Capture the cell that displays the provided text and extract its (X, Y) central coordinate. 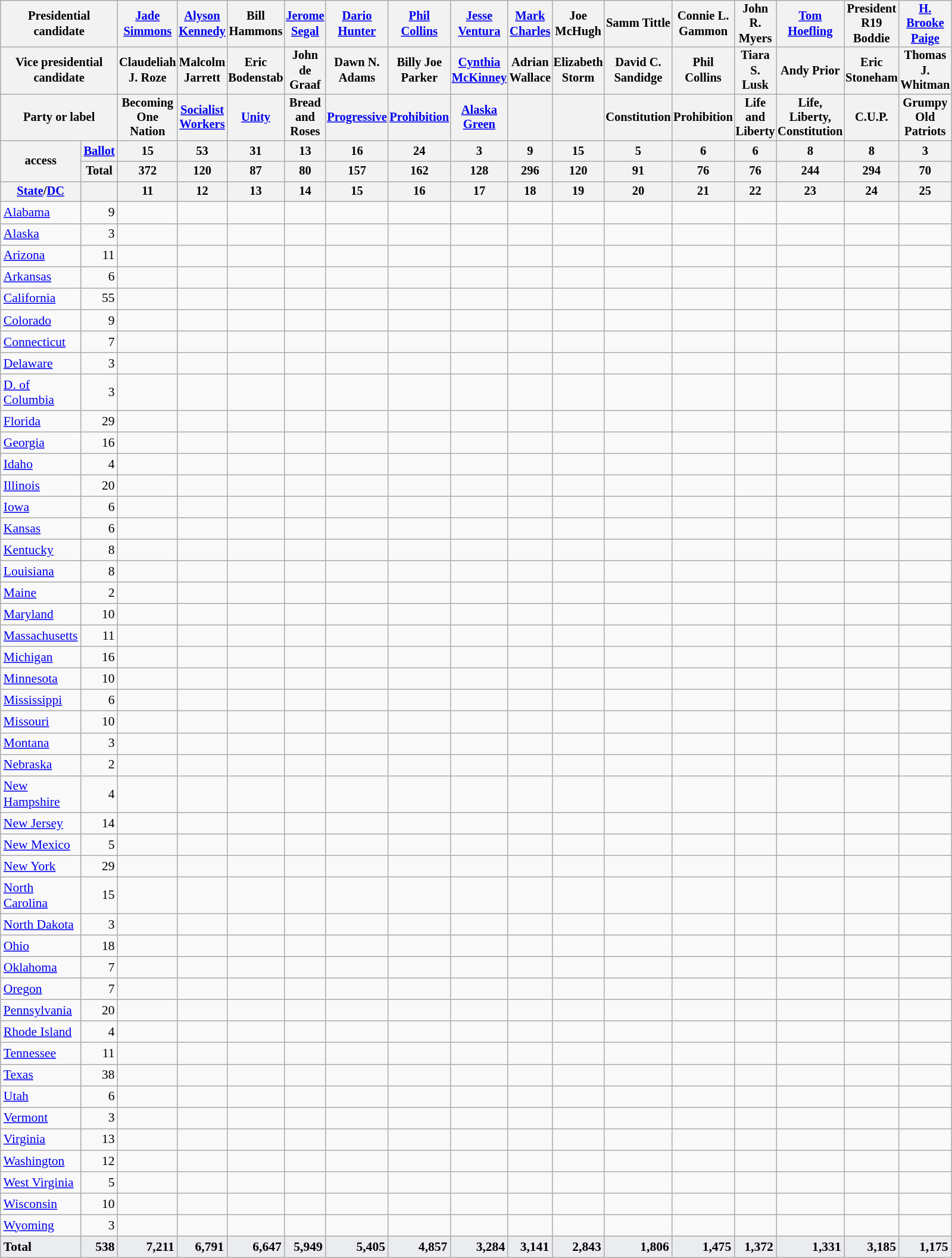
1,475 (703, 1247)
Grumpy Old Patriots (925, 117)
31 (256, 151)
President R19 Boddie (872, 24)
Cynthia McKinney (479, 71)
1,331 (810, 1247)
Washington (40, 1161)
Life, Liberty, Constitution (810, 117)
Presidential candidate (60, 24)
Delaware (40, 363)
244 (810, 172)
19 (578, 192)
Idaho (40, 465)
5,405 (357, 1247)
New York (40, 867)
Massachusetts (40, 636)
6,791 (202, 1247)
Rhode Island (40, 1032)
Elizabeth Storm (578, 71)
Missouri (40, 722)
Adrian Wallace (530, 71)
Tom Hoefling (810, 24)
H. Brooke Paige (925, 24)
372 (148, 172)
Jade Simmons (148, 24)
Nebraska (40, 765)
296 (530, 172)
Andy Prior (810, 71)
New Mexico (40, 845)
Ohio (40, 946)
Iowa (40, 507)
Utah (40, 1097)
Ballot (99, 151)
70 (925, 172)
4,857 (419, 1247)
6,647 (256, 1247)
Jesse Ventura (479, 24)
Virginia (40, 1139)
New Jersey (40, 823)
Oregon (40, 989)
Life and Liberty (755, 117)
157 (357, 172)
Maine (40, 593)
Alaska (40, 234)
David C. Sandidge (638, 71)
Texas (40, 1075)
Connie L. Gammon (703, 24)
Eric Stoneham (872, 71)
Thomas J. Whitman (925, 71)
Arizona (40, 256)
1,372 (755, 1247)
Vermont (40, 1118)
Montana (40, 743)
Pennsylvania (40, 1011)
John R. Myers (755, 24)
Constitution (638, 117)
80 (305, 172)
21 (703, 192)
Minnesota (40, 679)
Tennessee (40, 1054)
Illinois (40, 486)
Maryland (40, 615)
538 (99, 1247)
Dario Hunter (357, 24)
91 (638, 172)
Progressive (357, 117)
294 (872, 172)
Socialist Workers (202, 117)
Vice presidential candidate (60, 71)
87 (256, 172)
North Carolina (40, 896)
38 (99, 1075)
access (40, 161)
Tiara S. Lusk (755, 71)
55 (99, 299)
7,211 (148, 1247)
Alaska Green (479, 117)
New Hampshire (40, 794)
5,949 (305, 1247)
D. of Columbia (40, 393)
Mississippi (40, 700)
Alabama (40, 213)
Malcolm Jarrett (202, 71)
Michigan (40, 658)
3,284 (479, 1247)
22 (755, 192)
Wyoming (40, 1225)
Louisiana (40, 572)
Mark Charles (530, 24)
California (40, 299)
Jerome Segal (305, 24)
C.U.P. (872, 117)
Georgia (40, 443)
162 (419, 172)
53 (202, 151)
Oklahoma (40, 968)
Becoming One Nation (148, 117)
Joe McHugh (578, 24)
State/DC (40, 192)
West Virginia (40, 1182)
Colorado (40, 320)
3,185 (872, 1247)
Bread and Roses (305, 117)
Wisconsin (40, 1204)
Arkansas (40, 277)
23 (810, 192)
1,806 (638, 1247)
17 (479, 192)
Bill Hammons (256, 24)
Claudeliah J. Roze (148, 71)
25 (925, 192)
Party or label (60, 117)
North Dakota (40, 925)
Alyson Kennedy (202, 24)
Eric Bodenstab (256, 71)
Dawn N. Adams (357, 71)
Florida (40, 422)
Kansas (40, 529)
2,843 (578, 1247)
Billy Joe Parker (419, 71)
1,175 (925, 1247)
Samm Tittle (638, 24)
Unity (256, 117)
Connecticut (40, 342)
128 (479, 172)
Kentucky (40, 550)
John de Graaf (305, 71)
3,141 (530, 1247)
